Find where the given text appears and provide that cell's center as (X, Y) coordinate. 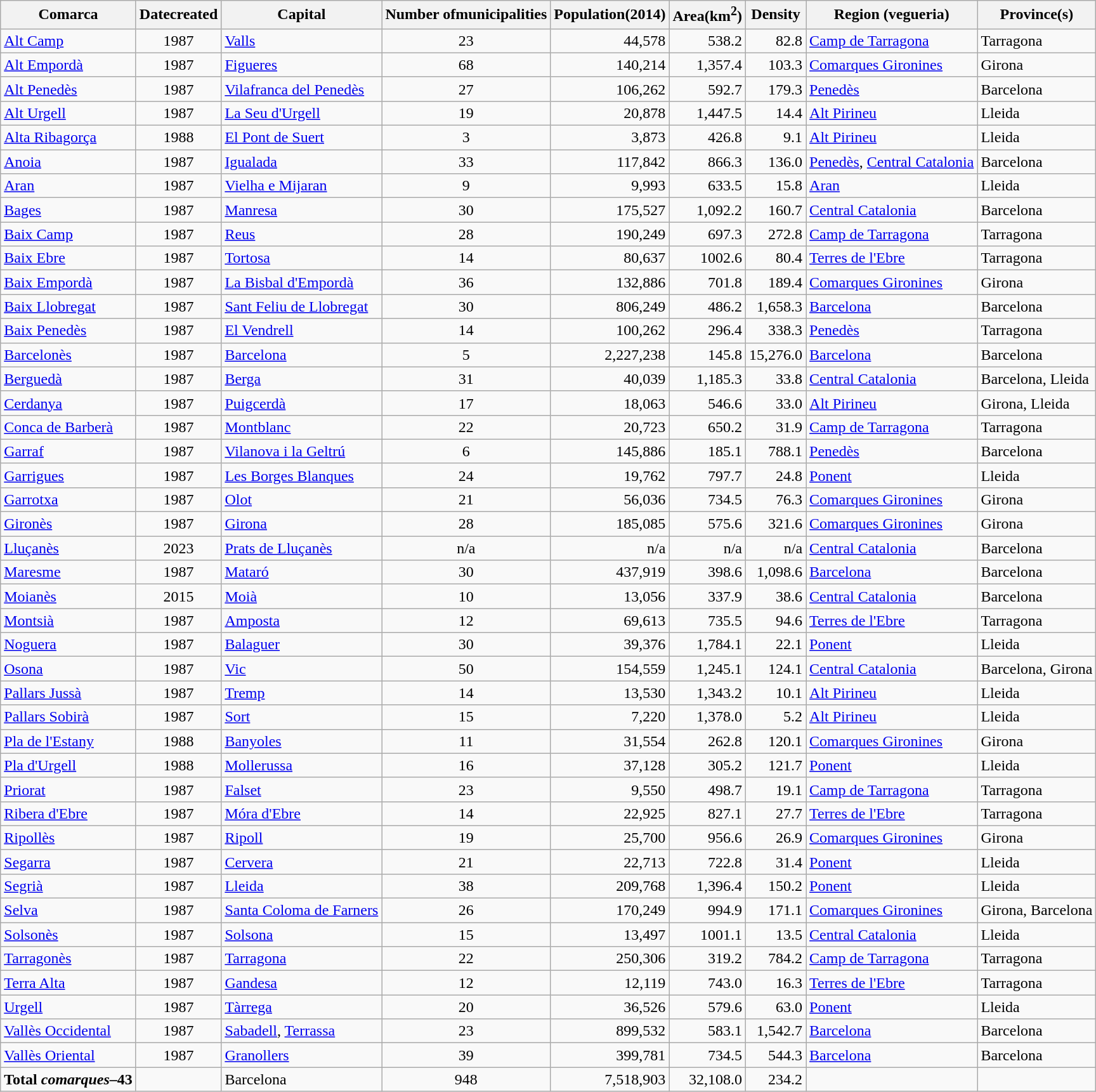
Ribera d'Ebre (68, 813)
El Pont de Suert (302, 138)
185.1 (708, 451)
Alt Penedès (68, 89)
Lluçanès (68, 548)
994.9 (708, 911)
2015 (179, 596)
170,249 (610, 911)
Olot (302, 499)
Alt Empordà (68, 65)
Penedès, Central Catalonia (892, 162)
24 (466, 475)
3,873 (610, 138)
32,108.0 (708, 1079)
1,658.3 (776, 306)
39 (466, 1055)
El Vendrell (302, 331)
15.8 (776, 186)
Vilanova i la Geltrú (302, 451)
Móra d'Ebre (302, 813)
9,550 (610, 789)
145.8 (708, 355)
Gandesa (302, 983)
806,249 (610, 306)
10 (466, 596)
426.8 (708, 138)
Prats de Lluçanès (302, 548)
132,886 (610, 282)
Anoia (68, 162)
22.1 (776, 645)
3 (466, 138)
1,343.2 (708, 693)
Maresme (68, 572)
1,092.2 (708, 210)
Datecreated (179, 15)
Vielha e Mijaran (302, 186)
26 (466, 911)
Noguera (68, 645)
Falset (302, 789)
Garraf (68, 451)
437,919 (610, 572)
1,542.7 (776, 1031)
160.7 (776, 210)
Moianès (68, 596)
Comarca (68, 15)
1,245.1 (708, 669)
633.5 (708, 186)
262.8 (708, 741)
272.8 (776, 234)
250,306 (610, 959)
33.8 (776, 379)
Berguedà (68, 379)
185,085 (610, 524)
Mataró (302, 572)
Banyoles (302, 741)
Baix Empordà (68, 282)
171.1 (776, 911)
15,276.0 (776, 355)
Baix Llobregat (68, 306)
2023 (179, 548)
Ripoll (302, 838)
39,376 (610, 645)
20,878 (610, 113)
136.0 (776, 162)
583.1 (708, 1031)
650.2 (708, 427)
14.4 (776, 113)
Vic (302, 669)
296.4 (708, 331)
179.3 (776, 89)
Pallars Sobirà (68, 717)
Number ofmunicipalities (466, 15)
175,527 (610, 210)
398.6 (708, 572)
82.8 (776, 41)
33 (466, 162)
305.2 (708, 765)
5 (466, 355)
16.3 (776, 983)
Berga (302, 379)
Sant Feliu de Llobregat (302, 306)
Manresa (302, 210)
Density (776, 15)
Baix Camp (68, 234)
Priorat (68, 789)
399,781 (610, 1055)
154,559 (610, 669)
827.1 (708, 813)
Pallars Jussà (68, 693)
Girona, Barcelona (1036, 911)
Pla d'Urgell (68, 765)
1,098.6 (776, 572)
538.2 (708, 41)
Region (vegueria) (892, 15)
Baix Ebre (68, 258)
25,700 (610, 838)
Total comarques–43 (68, 1079)
579.6 (708, 1007)
697.3 (708, 234)
Garrotxa (68, 499)
20,723 (610, 427)
1,378.0 (708, 717)
Moià (302, 596)
17 (466, 403)
190,249 (610, 234)
Bages (68, 210)
Garrigues (68, 475)
Cerdanya (68, 403)
94.6 (776, 621)
31.9 (776, 427)
7,518,903 (610, 1079)
Valls (302, 41)
Province(s) (1036, 15)
La Bisbal d'Empordà (302, 282)
19,762 (610, 475)
100,262 (610, 331)
956.6 (708, 838)
19.1 (776, 789)
Alta Ribagorça (68, 138)
498.7 (708, 789)
Pla de l'Estany (68, 741)
33.0 (776, 403)
Montblanc (302, 427)
Barcelona, Girona (1036, 669)
Gironès (68, 524)
189.4 (776, 282)
27.7 (776, 813)
121.7 (776, 765)
234.2 (776, 1079)
Tortosa (302, 258)
124.1 (776, 669)
Terra Alta (68, 983)
1002.6 (708, 258)
103.3 (776, 65)
31,554 (610, 741)
22,713 (610, 862)
69,613 (610, 621)
13,530 (610, 693)
1,185.3 (708, 379)
Population(2014) (610, 15)
Segrià (68, 886)
337.9 (708, 596)
6 (466, 451)
Tremp (302, 693)
544.3 (776, 1055)
Baix Penedès (68, 331)
Igualada (302, 162)
80.4 (776, 258)
La Seu d'Urgell (302, 113)
Les Borges Blanques (302, 475)
150.2 (776, 886)
13,056 (610, 596)
Puigcerdà (302, 403)
36,526 (610, 1007)
Reus (302, 234)
1001.1 (708, 935)
1,447.5 (708, 113)
7,220 (610, 717)
9.1 (776, 138)
Vilafranca del Penedès (302, 89)
40,039 (610, 379)
788.1 (776, 451)
1,396.4 (708, 886)
36 (466, 282)
Vallès Oriental (68, 1055)
10.1 (776, 693)
Solsona (302, 935)
Alt Urgell (68, 113)
866.3 (708, 162)
44,578 (610, 41)
20 (466, 1007)
Montsià (68, 621)
321.6 (776, 524)
12,119 (610, 983)
899,532 (610, 1031)
Figueres (302, 65)
1,357.4 (708, 65)
338.3 (776, 331)
722.8 (708, 862)
592.7 (708, 89)
Selva (68, 911)
546.6 (708, 403)
Segarra (68, 862)
Barcelona, Lleida (1036, 379)
27 (466, 89)
948 (466, 1079)
Amposta (302, 621)
Tàrrega (302, 1007)
784.2 (776, 959)
209,768 (610, 886)
50 (466, 669)
Area(km2) (708, 15)
145,886 (610, 451)
Osona (68, 669)
Mollerussa (302, 765)
1,784.1 (708, 645)
38 (466, 886)
Barcelonès (68, 355)
Alt Camp (68, 41)
Sort (302, 717)
63.0 (776, 1007)
Santa Coloma de Farners (302, 911)
Cervera (302, 862)
76.3 (776, 499)
13.5 (776, 935)
797.7 (708, 475)
Girona, Lleida (1036, 403)
743.0 (708, 983)
Vallès Occidental (68, 1031)
Granollers (302, 1055)
38.6 (776, 596)
80,637 (610, 258)
701.8 (708, 282)
13,497 (610, 935)
120.1 (776, 741)
Balaguer (302, 645)
319.2 (708, 959)
11 (466, 741)
Tarragonès (68, 959)
Sabadell, Terrassa (302, 1031)
Ripollès (68, 838)
22,925 (610, 813)
Capital (302, 15)
2,227,238 (610, 355)
Conca de Barberà (68, 427)
Urgell (68, 1007)
486.2 (708, 306)
56,036 (610, 499)
5.2 (776, 717)
31 (466, 379)
106,262 (610, 89)
37,128 (610, 765)
24.8 (776, 475)
18,063 (610, 403)
9 (466, 186)
9,993 (610, 186)
735.5 (708, 621)
26.9 (776, 838)
Solsonès (68, 935)
68 (466, 65)
575.6 (708, 524)
140,214 (610, 65)
16 (466, 765)
117,842 (610, 162)
31.4 (776, 862)
